From the cell containing the given text, extract its center point as (x, y) coordinate. 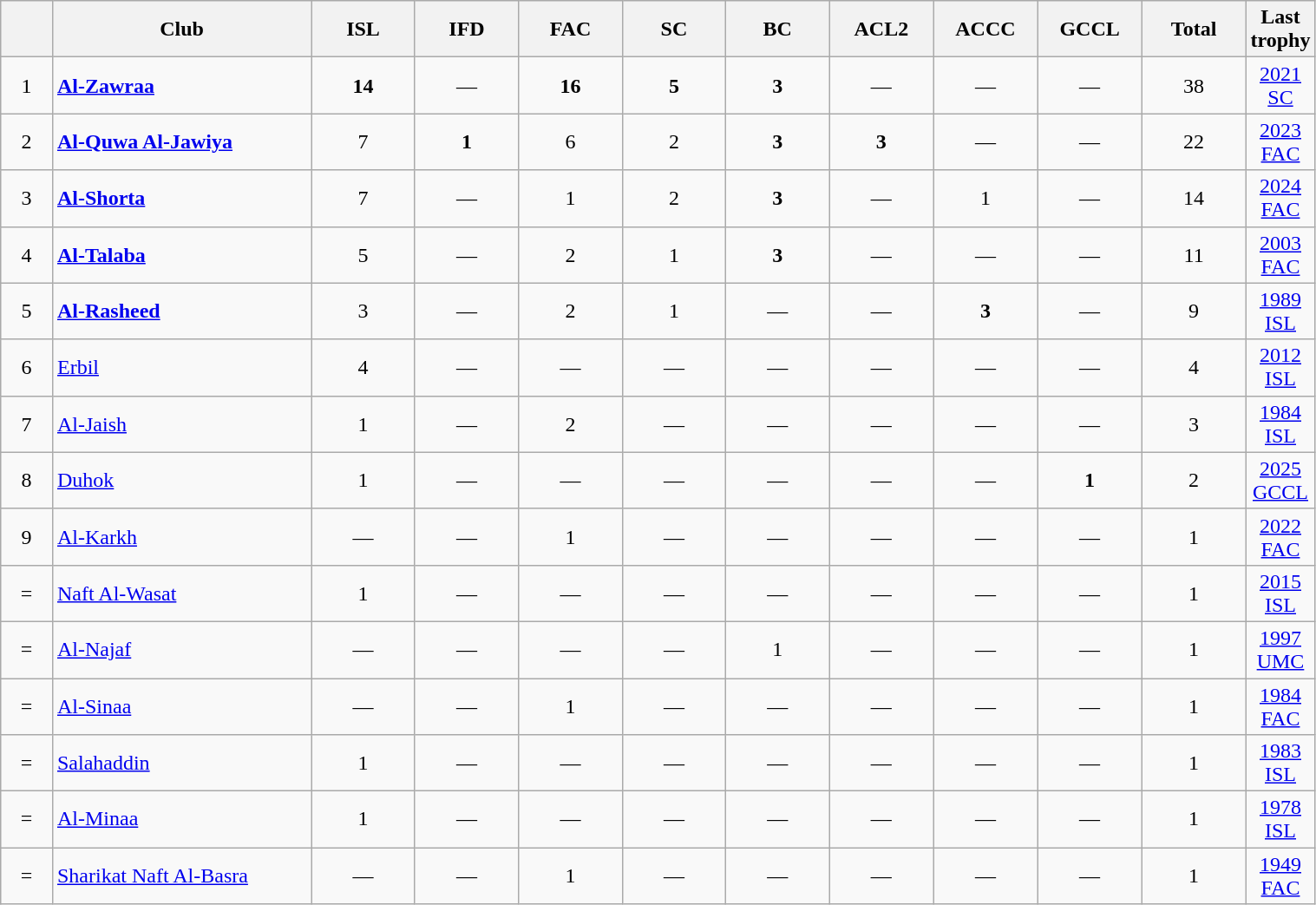
2012 ISL (1280, 368)
Al-Talaba (181, 255)
1978 ISL (1280, 819)
Al-Jaish (181, 423)
2025 GCCL (1280, 481)
1984 FAC (1280, 706)
2021 SC (1280, 85)
1989 ISL (1280, 311)
Al-Rasheed (181, 311)
Last trophy (1280, 30)
Sharikat Naft Al-Basra (181, 876)
SC (673, 30)
1949 FAC (1280, 876)
Total (1194, 30)
Al-Karkh (181, 536)
1997 UMC (1280, 649)
1983 ISL (1280, 764)
ISL (363, 30)
11 (1194, 255)
Al-Najaf (181, 649)
Al-Sinaa (181, 706)
2003 FAC (1280, 255)
Club (181, 30)
Al-Minaa (181, 819)
16 (571, 85)
ACCC (985, 30)
Naft Al-Wasat (181, 593)
Al-Quwa Al-Jawiya (181, 142)
FAC (571, 30)
Erbil (181, 368)
Al-Zawraa (181, 85)
8 (27, 481)
2015 ISL (1280, 593)
Duhok (181, 481)
ACL2 (881, 30)
2022 FAC (1280, 536)
1984 ISL (1280, 423)
IFD (467, 30)
Al-Shorta (181, 198)
38 (1194, 85)
GCCL (1090, 30)
2023 FAC (1280, 142)
22 (1194, 142)
2024 FAC (1280, 198)
BC (777, 30)
Salahaddin (181, 764)
